Capture the cell that displays the provided text and extract its [X, Y] central coordinate. 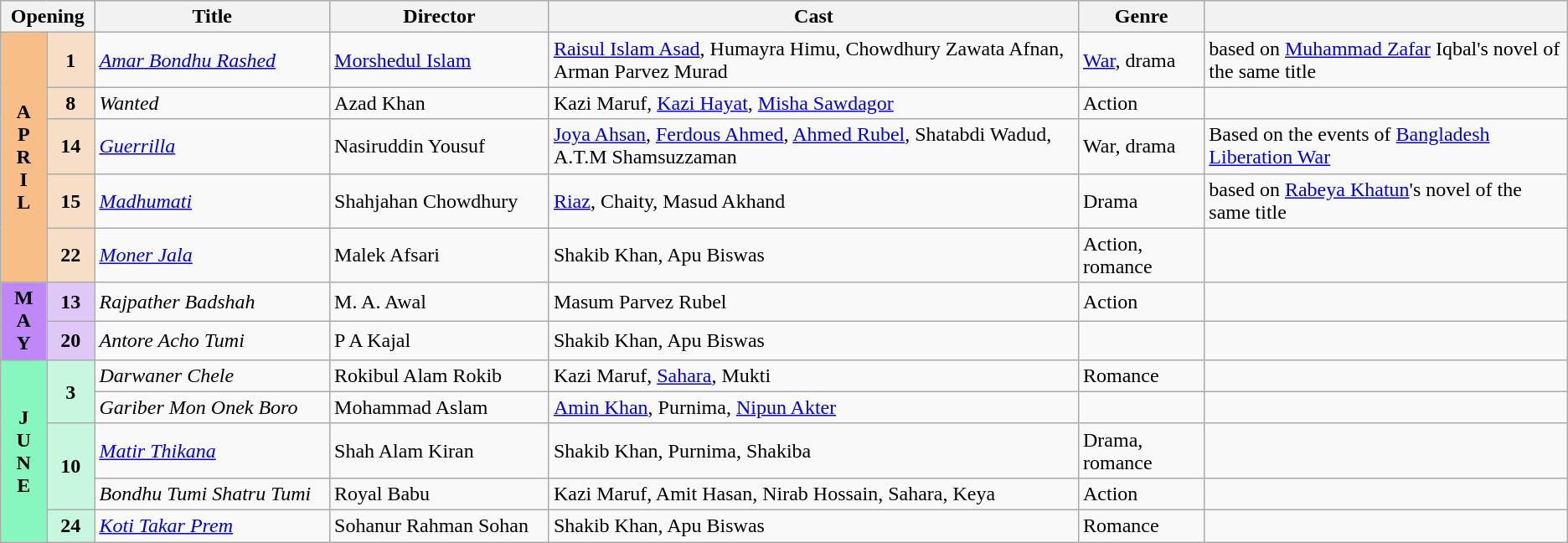
Nasiruddin Yousuf [440, 146]
Cast [813, 17]
APRIL [23, 158]
Shah Alam Kiran [440, 451]
Drama, romance [1141, 451]
Raisul Islam Asad, Humayra Himu, Chowdhury Zawata Afnan, Arman Parvez Murad [813, 60]
13 [70, 302]
Joya Ahsan, Ferdous Ahmed, Ahmed Rubel, Shatabdi Wadud, A.T.M Shamsuzzaman [813, 146]
15 [70, 201]
24 [70, 525]
Rokibul Alam Rokib [440, 375]
Masum Parvez Rubel [813, 302]
14 [70, 146]
Genre [1141, 17]
P A Kajal [440, 340]
Darwaner Chele [213, 375]
Guerrilla [213, 146]
Action, romance [1141, 255]
Gariber Mon Onek Boro [213, 407]
Moner Jala [213, 255]
MAY [23, 321]
Title [213, 17]
Shahjahan Chowdhury [440, 201]
based on Rabeya Khatun's novel of the same title [1385, 201]
1 [70, 60]
10 [70, 466]
Riaz, Chaity, Masud Akhand [813, 201]
Morshedul Islam [440, 60]
based on Muhammad Zafar Iqbal's novel of the same title [1385, 60]
JUNE [23, 451]
Sohanur Rahman Sohan [440, 525]
Royal Babu [440, 494]
Bondhu Tumi Shatru Tumi [213, 494]
Based on the events of Bangladesh Liberation War [1385, 146]
Matir Thikana [213, 451]
Azad Khan [440, 103]
Rajpather Badshah [213, 302]
Antore Acho Tumi [213, 340]
Wanted [213, 103]
Opening [48, 17]
Kazi Maruf, Sahara, Mukti [813, 375]
Malek Afsari [440, 255]
Madhumati [213, 201]
Amar Bondhu Rashed [213, 60]
22 [70, 255]
20 [70, 340]
Kazi Maruf, Kazi Hayat, Misha Sawdagor [813, 103]
Amin Khan, Purnima, Nipun Akter [813, 407]
Drama [1141, 201]
Shakib Khan, Purnima, Shakiba [813, 451]
3 [70, 391]
Kazi Maruf, Amit Hasan, Nirab Hossain, Sahara, Keya [813, 494]
Director [440, 17]
M. A. Awal [440, 302]
Koti Takar Prem [213, 525]
Mohammad Aslam [440, 407]
8 [70, 103]
